Return the [x, y] coordinate for the center point of the cell that contains the specified text.  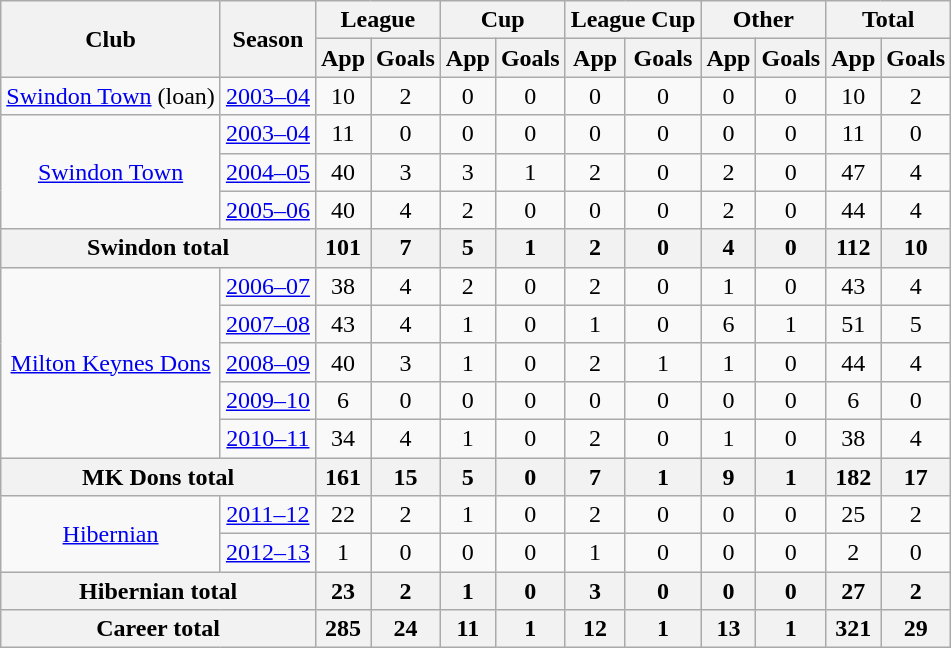
Milton Keynes Dons [111, 362]
Career total [158, 629]
Other [764, 20]
Season [268, 39]
2006–07 [268, 286]
51 [854, 324]
321 [854, 629]
Cup [502, 20]
MK Dons total [158, 477]
182 [854, 477]
2010–11 [268, 438]
13 [728, 629]
2012–13 [268, 553]
2008–09 [268, 362]
22 [342, 515]
Swindon Town (loan) [111, 96]
2004–05 [268, 172]
24 [406, 629]
112 [854, 248]
25 [854, 515]
47 [854, 172]
17 [916, 477]
29 [916, 629]
34 [342, 438]
2009–10 [268, 400]
Swindon total [158, 248]
27 [854, 591]
285 [342, 629]
2005–06 [268, 210]
League Cup [633, 20]
101 [342, 248]
15 [406, 477]
Club [111, 39]
23 [342, 591]
Swindon Town [111, 172]
Total [888, 20]
2007–08 [268, 324]
Hibernian [111, 534]
12 [595, 629]
2011–12 [268, 515]
League [378, 20]
Hibernian total [158, 591]
161 [342, 477]
9 [728, 477]
